From the cell containing the given text, extract its center point as [X, Y] coordinate. 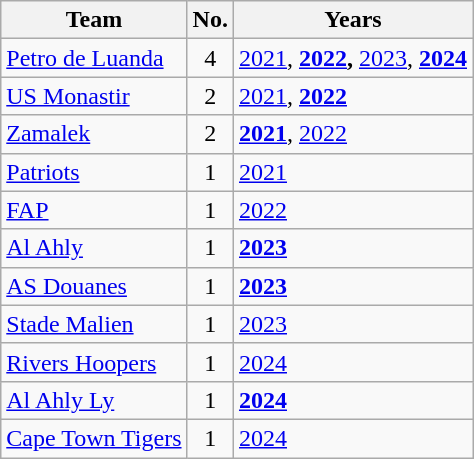
2021, 2022, 2023, 2024 [352, 58]
Patriots [94, 172]
Cape Town Tigers [94, 438]
US Monastir [94, 96]
Zamalek [94, 134]
4 [210, 58]
Al Ahly [94, 248]
2022 [352, 210]
Team [94, 20]
Petro de Luanda [94, 58]
No. [210, 20]
AS Douanes [94, 286]
Years [352, 20]
Stade Malien [94, 324]
Al Ahly Ly [94, 400]
Rivers Hoopers [94, 362]
FAP [94, 210]
2021 [352, 172]
